Identify which cell holds the provided text, then report its [X, Y] central coordinate. 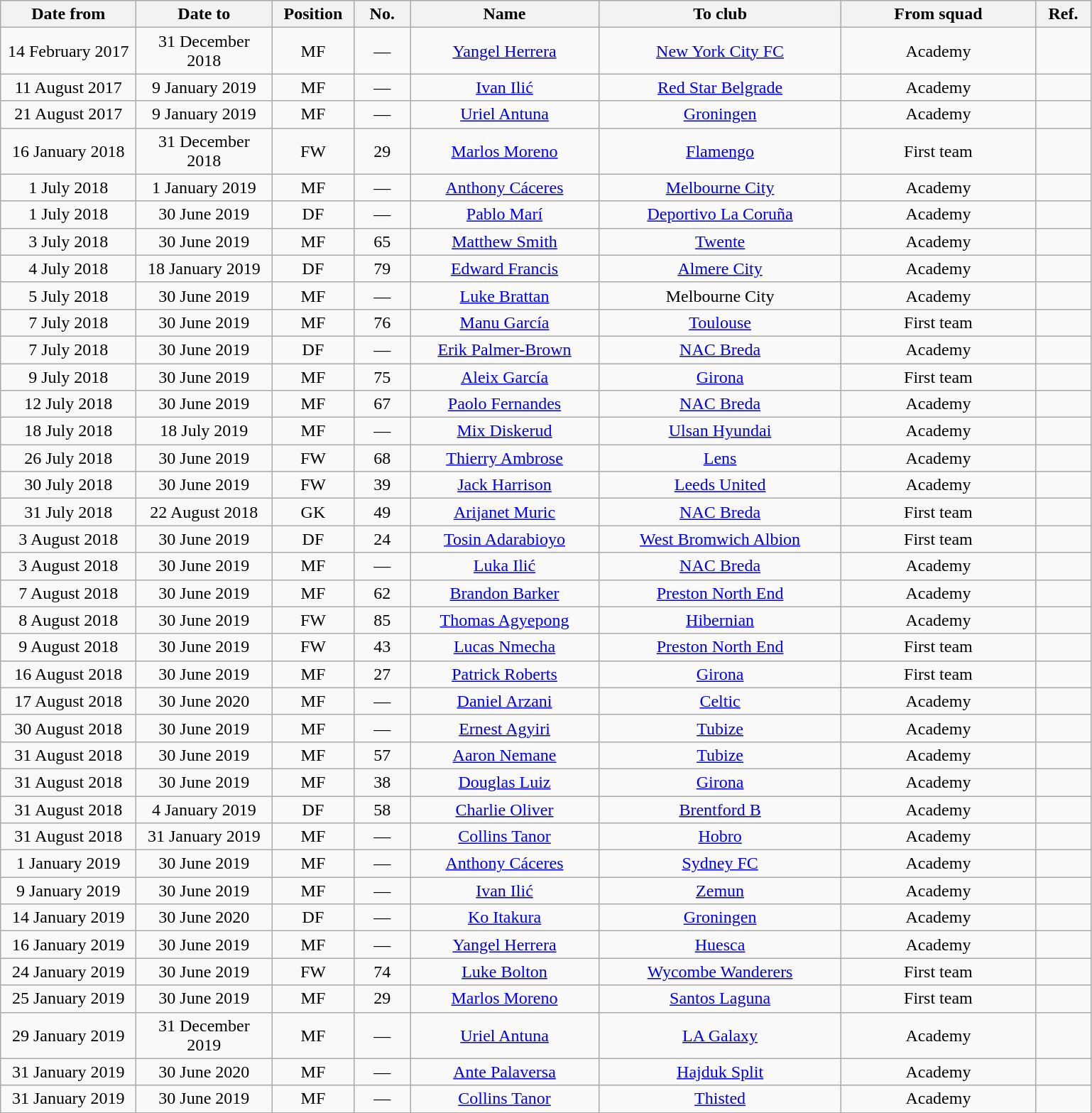
18 July 2019 [204, 431]
14 February 2017 [68, 51]
Almere City [720, 268]
67 [382, 404]
Lens [720, 458]
17 August 2018 [68, 701]
3 July 2018 [68, 241]
Tosin Adarabioyo [505, 539]
Huesca [720, 945]
9 July 2018 [68, 377]
16 August 2018 [68, 674]
85 [382, 620]
Ulsan Hyundai [720, 431]
68 [382, 458]
49 [382, 512]
Name [505, 14]
Sydney FC [720, 864]
Manu García [505, 322]
Luke Brattan [505, 295]
65 [382, 241]
Douglas Luiz [505, 782]
Hobro [720, 837]
West Bromwich Albion [720, 539]
31 July 2018 [68, 512]
Aleix García [505, 377]
Thisted [720, 1099]
Edward Francis [505, 268]
21 August 2017 [68, 114]
43 [382, 647]
18 July 2018 [68, 431]
25 January 2019 [68, 999]
To club [720, 14]
16 January 2019 [68, 945]
29 January 2019 [68, 1036]
Wycombe Wanderers [720, 972]
Daniel Arzani [505, 701]
Brentford B [720, 809]
Lucas Nmecha [505, 647]
Hibernian [720, 620]
11 August 2017 [68, 87]
4 July 2018 [68, 268]
Celtic [720, 701]
9 August 2018 [68, 647]
New York City FC [720, 51]
74 [382, 972]
Mix Diskerud [505, 431]
Pablo Marí [505, 215]
Jack Harrison [505, 485]
Ante Palaversa [505, 1072]
Ref. [1064, 14]
Matthew Smith [505, 241]
18 January 2019 [204, 268]
From squad [939, 14]
26 July 2018 [68, 458]
Position [313, 14]
14 January 2019 [68, 918]
5 July 2018 [68, 295]
Toulouse [720, 322]
Brandon Barker [505, 593]
Thomas Agyepong [505, 620]
Arijanet Muric [505, 512]
Thierry Ambrose [505, 458]
Date from [68, 14]
Aaron Nemane [505, 755]
12 July 2018 [68, 404]
30 August 2018 [68, 728]
Erik Palmer-Brown [505, 349]
30 July 2018 [68, 485]
27 [382, 674]
GK [313, 512]
58 [382, 809]
Paolo Fernandes [505, 404]
Date to [204, 14]
79 [382, 268]
Luke Bolton [505, 972]
76 [382, 322]
No. [382, 14]
4 January 2019 [204, 809]
8 August 2018 [68, 620]
Ko Itakura [505, 918]
24 January 2019 [68, 972]
38 [382, 782]
Patrick Roberts [505, 674]
24 [382, 539]
LA Galaxy [720, 1036]
Luka Ilić [505, 566]
Leeds United [720, 485]
Hajduk Split [720, 1072]
62 [382, 593]
75 [382, 377]
22 August 2018 [204, 512]
57 [382, 755]
31 December 2019 [204, 1036]
Deportivo La Coruña [720, 215]
16 January 2018 [68, 151]
Santos Laguna [720, 999]
39 [382, 485]
Zemun [720, 891]
Flamengo [720, 151]
Twente [720, 241]
Ernest Agyiri [505, 728]
Red Star Belgrade [720, 87]
7 August 2018 [68, 593]
Charlie Oliver [505, 809]
